Determine the (X, Y) coordinate at the center of the cell enclosing the given text.  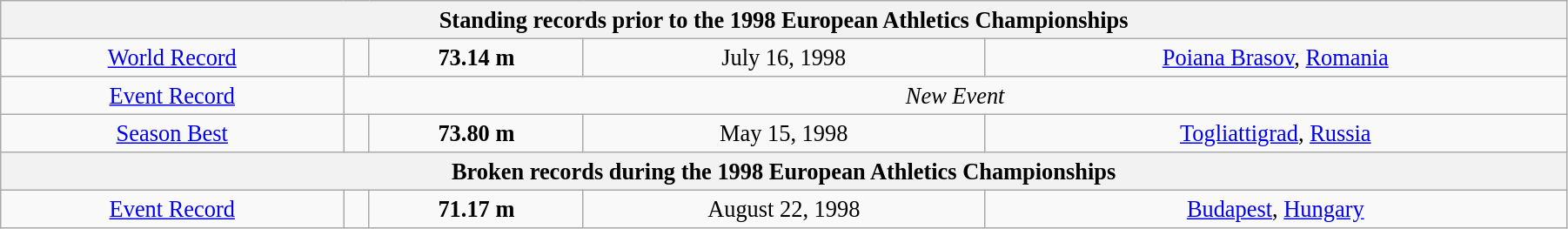
Season Best (172, 133)
Broken records during the 1998 European Athletics Championships (784, 172)
July 16, 1998 (783, 57)
Budapest, Hungary (1276, 209)
Standing records prior to the 1998 European Athletics Championships (784, 19)
August 22, 1998 (783, 209)
73.80 m (476, 133)
Poiana Brasov, Romania (1276, 57)
World Record (172, 57)
73.14 m (476, 57)
71.17 m (476, 209)
Togliattigrad, Russia (1276, 133)
May 15, 1998 (783, 133)
New Event (955, 95)
